Locate the cell with the specified text and output its (x, y) center coordinate. 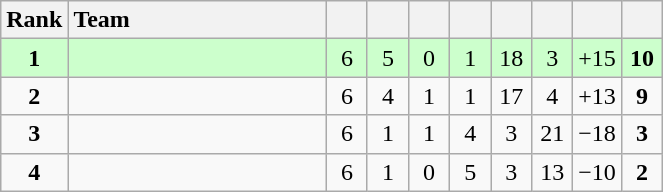
21 (552, 134)
9 (642, 96)
Team (198, 20)
−10 (598, 172)
Rank (34, 20)
+13 (598, 96)
+15 (598, 58)
17 (512, 96)
13 (552, 172)
−18 (598, 134)
18 (512, 58)
10 (642, 58)
